From the cell containing the given text, extract its center point as (x, y) coordinate. 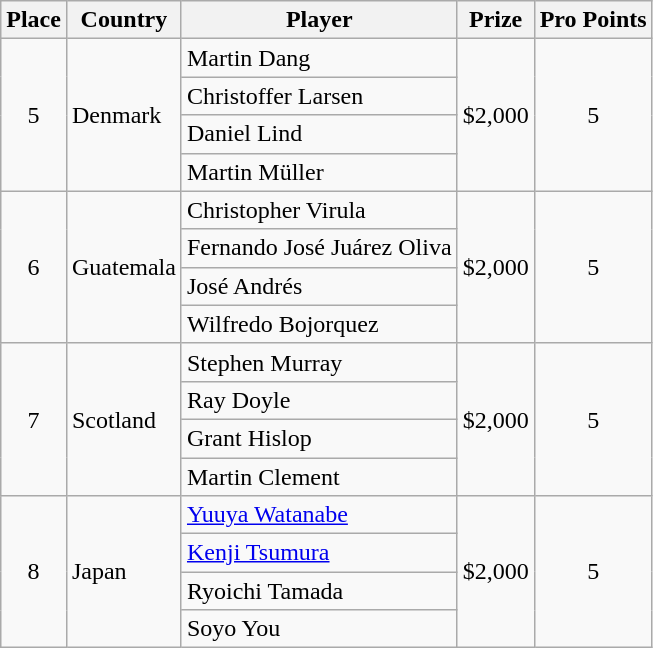
7 (34, 419)
Martin Müller (319, 172)
Place (34, 20)
Pro Points (593, 20)
Guatemala (124, 267)
Christopher Virula (319, 210)
6 (34, 267)
Japan (124, 572)
José Andrés (319, 286)
Daniel Lind (319, 134)
Stephen Murray (319, 362)
Martin Clement (319, 477)
Grant Hislop (319, 438)
8 (34, 572)
Player (319, 20)
Christoffer Larsen (319, 96)
Martin Dang (319, 58)
Prize (496, 20)
Scotland (124, 419)
Denmark (124, 115)
Wilfredo Bojorquez (319, 324)
Soyo You (319, 629)
Yuuya Watanabe (319, 515)
Ray Doyle (319, 400)
Ryoichi Tamada (319, 591)
Fernando José Juárez Oliva (319, 248)
Kenji Tsumura (319, 553)
Country (124, 20)
